Determine the (X, Y) coordinate at the center of the cell enclosing the given text.  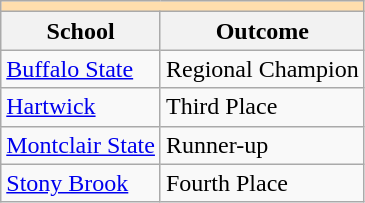
Regional Champion (262, 69)
Stony Brook (81, 183)
Outcome (262, 31)
Montclair State (81, 145)
Buffalo State (81, 69)
Fourth Place (262, 183)
Hartwick (81, 107)
School (81, 31)
Runner-up (262, 145)
Third Place (262, 107)
